Return the [x, y] coordinate for the center point of the cell that contains the specified text.  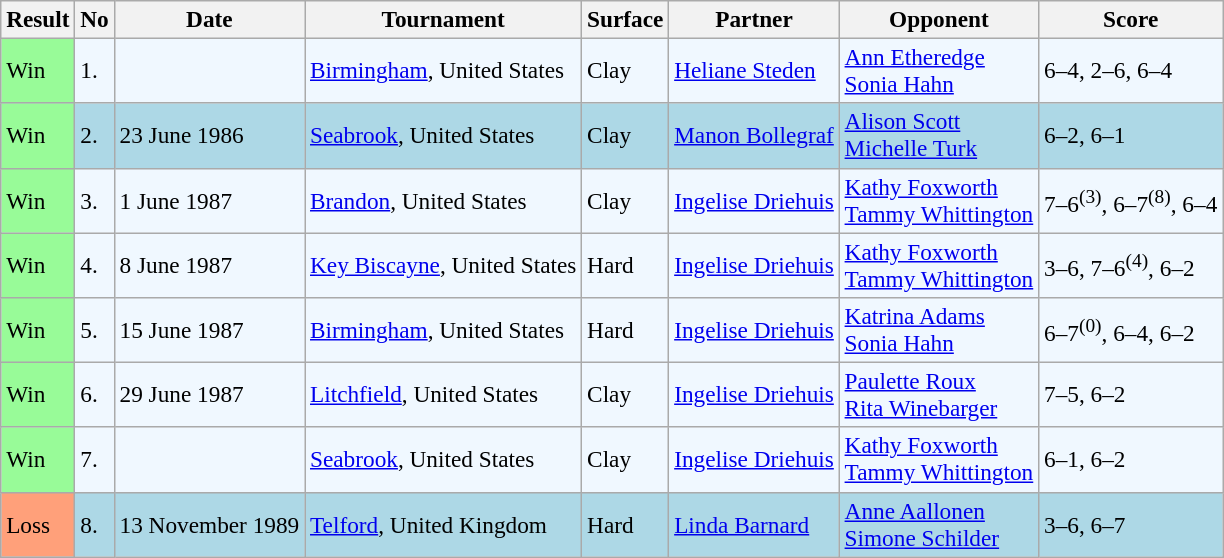
13 November 1989 [209, 524]
No [94, 19]
3–6, 7–6(4), 6–2 [1131, 264]
Date [209, 19]
1 June 1987 [209, 200]
Heliane Steden [754, 70]
Result [38, 19]
29 June 1987 [209, 394]
8. [94, 524]
6–7(0), 6–4, 6–2 [1131, 330]
5. [94, 330]
6–4, 2–6, 6–4 [1131, 70]
Score [1131, 19]
Alison Scott Michelle Turk [938, 136]
Katrina Adams Sonia Hahn [938, 330]
Linda Barnard [754, 524]
3–6, 6–7 [1131, 524]
Anne Aallonen Simone Schilder [938, 524]
Paulette Roux Rita Winebarger [938, 394]
Litchfield, United States [444, 394]
6–2, 6–1 [1131, 136]
Ann Etheredge Sonia Hahn [938, 70]
23 June 1986 [209, 136]
Partner [754, 19]
8 June 1987 [209, 264]
Key Biscayne, United States [444, 264]
Loss [38, 524]
6–1, 6–2 [1131, 460]
Tournament [444, 19]
Surface [626, 19]
2. [94, 136]
15 June 1987 [209, 330]
7–5, 6–2 [1131, 394]
6. [94, 394]
4. [94, 264]
Telford, United Kingdom [444, 524]
7. [94, 460]
3. [94, 200]
Opponent [938, 19]
Manon Bollegraf [754, 136]
Brandon, United States [444, 200]
7–6(3), 6–7(8), 6–4 [1131, 200]
1. [94, 70]
